Scan for the cell matching the given text and deliver its (x, y) coordinate at center. 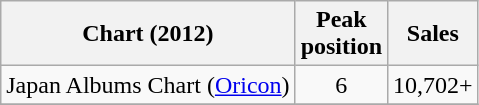
10,702+ (434, 85)
6 (341, 85)
Peakposition (341, 34)
Sales (434, 34)
Chart (2012) (148, 34)
Japan Albums Chart (Oricon) (148, 85)
